Return the [X, Y] coordinate for the center point of the cell that contains the specified text.  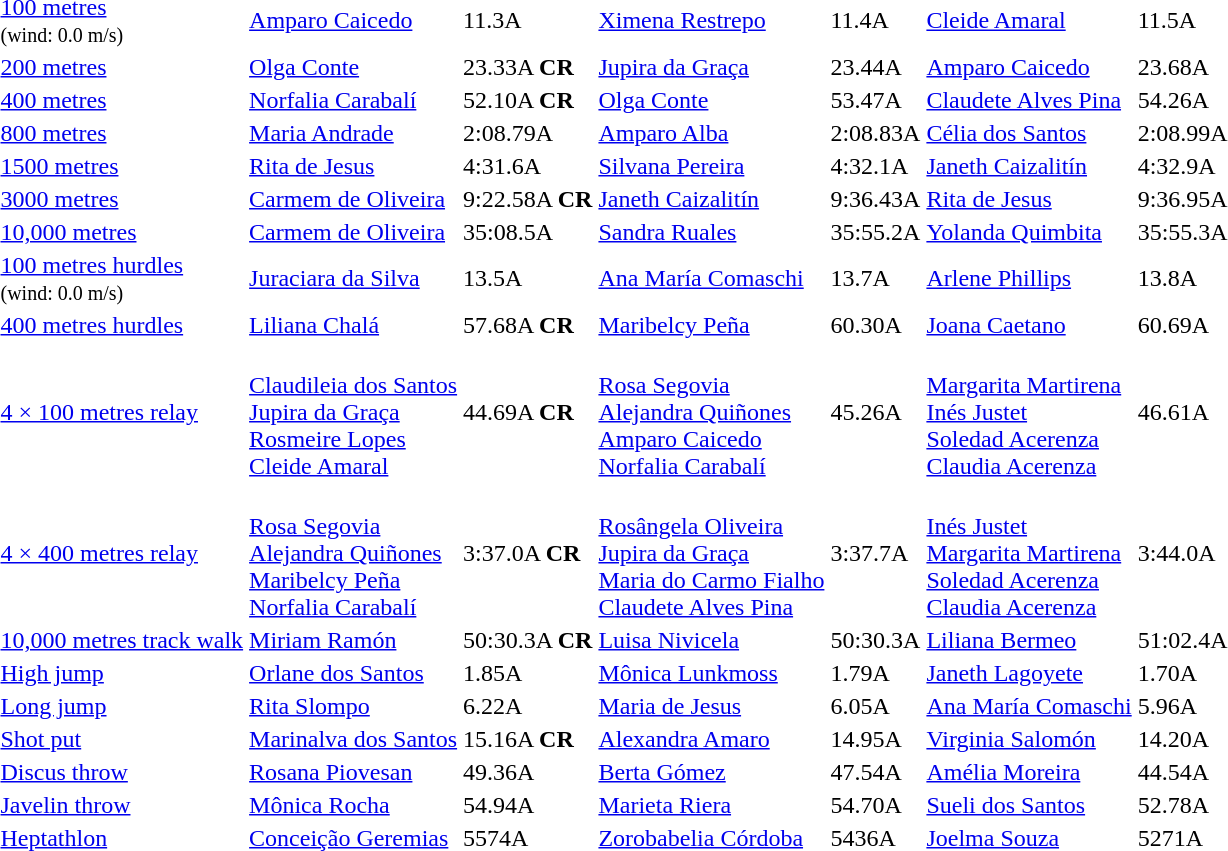
Maribelcy Peña [712, 325]
Silvana Pereira [712, 166]
Sueli dos Santos [1029, 805]
2:08.79A [528, 133]
Célia dos Santos [1029, 133]
Juraciara da Silva [354, 278]
15.16A CR [528, 739]
Amparo Alba [712, 133]
47.54A [876, 772]
9:36.43A [876, 199]
Mônica Lunkmoss [712, 673]
Liliana Bermeo [1029, 640]
52.10A CR [528, 100]
23.44A [876, 67]
6.05A [876, 706]
60.30A [876, 325]
54.94A [528, 805]
35:08.5A [528, 232]
Rosângela OliveiraJupira da GraçaMaria do Carmo FialhoClaudete Alves Pina [712, 553]
Alexandra Amaro [712, 739]
Maria Andrade [354, 133]
3:37.0A CR [528, 553]
1.79A [876, 673]
Orlane dos Santos [354, 673]
14.95A [876, 739]
Rosana Piovesan [354, 772]
50:30.3A [876, 640]
Claudete Alves Pina [1029, 100]
57.68A CR [528, 325]
Luisa Nivicela [712, 640]
Yolanda Quimbita [1029, 232]
4:31.6A [528, 166]
2:08.83A [876, 133]
Amparo Caicedo [1029, 67]
Berta Gómez [712, 772]
Claudileia dos SantosJupira da GraçaRosmeire LopesCleide Amaral [354, 412]
Marieta Riera [712, 805]
35:55.2A [876, 232]
1.85A [528, 673]
54.70A [876, 805]
3:37.7A [876, 553]
Maria de Jesus [712, 706]
Janeth Lagoyete [1029, 673]
Rosa SegoviaAlejandra QuiñonesMaribelcy PeñaNorfalia Carabalí [354, 553]
13.7A [876, 278]
Mônica Rocha [354, 805]
50:30.3A CR [528, 640]
Marinalva dos Santos [354, 739]
Jupira da Graça [712, 67]
44.69A CR [528, 412]
Joana Caetano [1029, 325]
45.26A [876, 412]
9:22.58A CR [528, 199]
Inés JustetMargarita MartirenaSoledad AcerenzaClaudia Acerenza [1029, 553]
13.5A [528, 278]
Norfalia Carabalí [354, 100]
Liliana Chalá [354, 325]
6.22A [528, 706]
23.33A CR [528, 67]
4:32.1A [876, 166]
53.47A [876, 100]
Virginia Salomón [1029, 739]
Margarita MartirenaInés JustetSoledad AcerenzaClaudia Acerenza [1029, 412]
Amélia Moreira [1029, 772]
Miriam Ramón [354, 640]
Arlene Phillips [1029, 278]
Rita Slompo [354, 706]
49.36A [528, 772]
Sandra Ruales [712, 232]
Rosa SegoviaAlejandra QuiñonesAmparo CaicedoNorfalia Carabalí [712, 412]
